Return the [x, y] coordinate for the center point of the cell that contains the specified text.  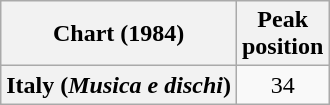
Chart (1984) [119, 34]
34 [282, 85]
Italy (Musica e dischi) [119, 85]
Peakposition [282, 34]
